Capture the cell that displays the provided text and extract its [x, y] central coordinate. 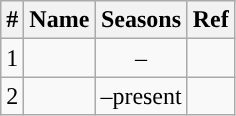
2 [12, 96]
Ref [210, 20]
1 [12, 58]
# [12, 20]
–present [141, 96]
Seasons [141, 20]
– [141, 58]
Name [60, 20]
